Pinpoint the cell where the given text exists, returning its (X, Y) midpoint coordinate. 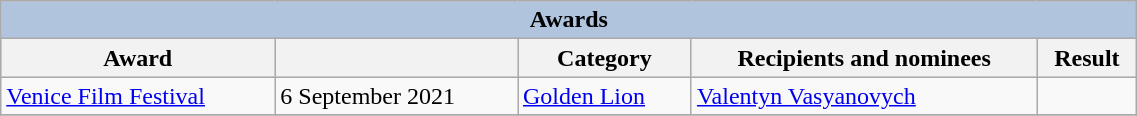
Valentyn Vasyanovych (864, 96)
Venice Film Festival (138, 96)
Award (138, 58)
Recipients and nominees (864, 58)
Result (1087, 58)
Awards (569, 20)
6 September 2021 (396, 96)
Category (605, 58)
Golden Lion (605, 96)
